Search for the cell housing the specified text and yield its [X, Y] center coordinate. 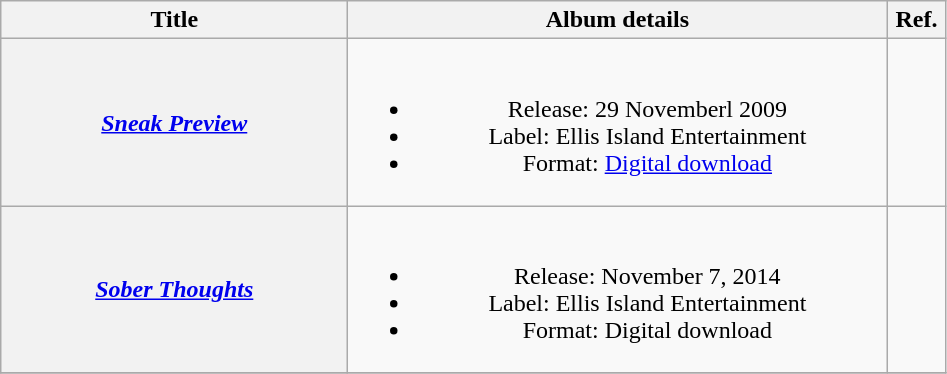
Release: November 7, 2014Label: Ellis Island EntertainmentFormat: Digital download [618, 290]
Release: 29 Novemberl 2009Label: Ellis Island EntertainmentFormat: Digital download [618, 122]
Sneak Preview [174, 122]
Ref. [916, 20]
Title [174, 20]
Album details [618, 20]
Sober Thoughts [174, 290]
